Find where the given text appears and provide that cell's center as [x, y] coordinate. 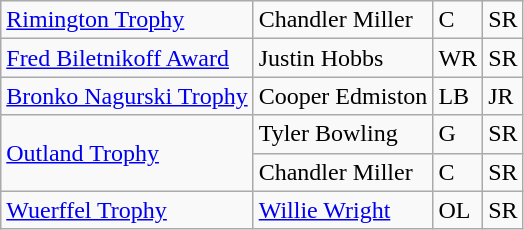
Wuerffel Trophy [127, 210]
Cooper Edmiston [343, 96]
Bronko Nagurski Trophy [127, 96]
Justin Hobbs [343, 58]
Rimington Trophy [127, 20]
WR [458, 58]
Tyler Bowling [343, 134]
OL [458, 210]
JR [503, 96]
Outland Trophy [127, 153]
Fred Biletnikoff Award [127, 58]
G [458, 134]
LB [458, 96]
Willie Wright [343, 210]
